From the cell containing the given text, extract its center point as [X, Y] coordinate. 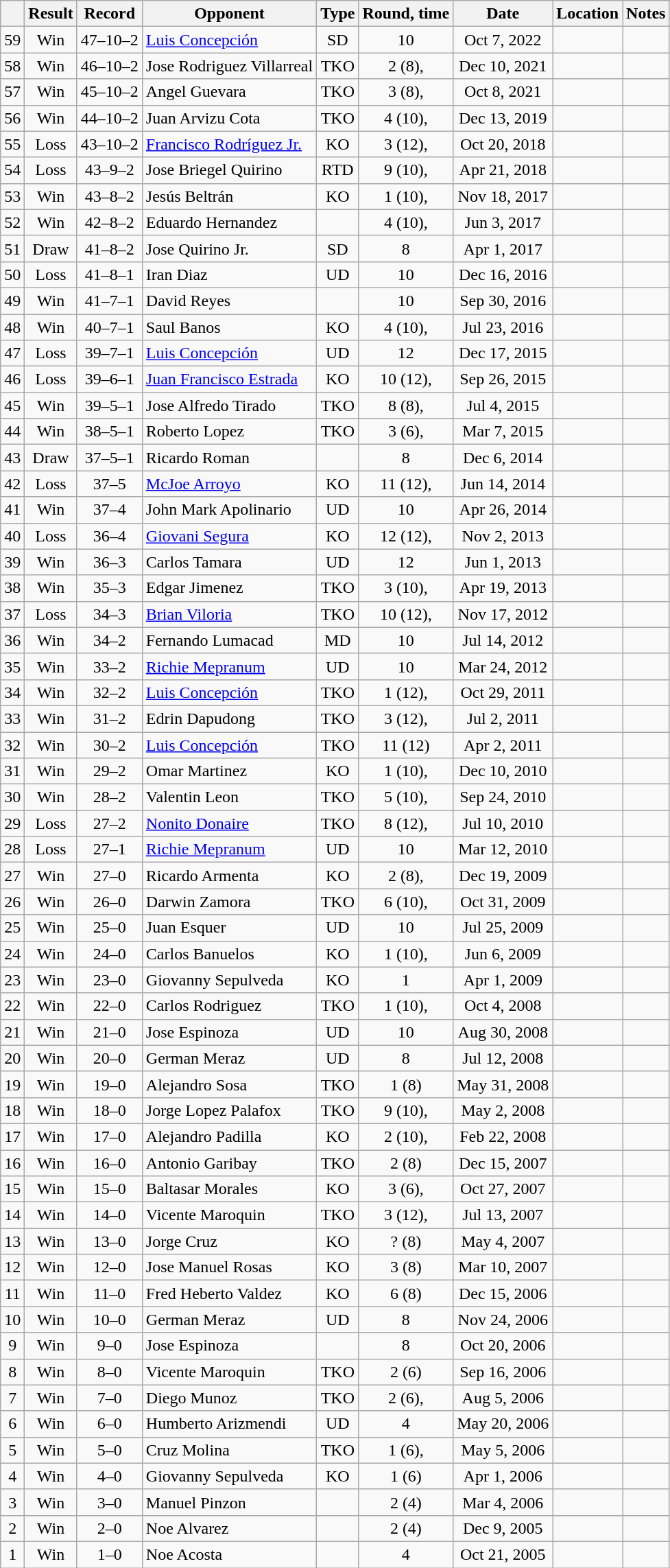
31–2 [110, 718]
11 (12), [406, 484]
Jun 3, 2017 [503, 222]
6 (8) [406, 1294]
Jun 14, 2014 [503, 484]
Sep 16, 2006 [503, 1372]
36–4 [110, 536]
47 [12, 353]
12–0 [110, 1267]
2 (6), [406, 1398]
43–8–2 [110, 196]
Type [337, 14]
Francisco Rodríguez Jr. [229, 144]
May 2, 2008 [503, 1110]
36–3 [110, 562]
Alejandro Padilla [229, 1136]
Oct 21, 2005 [503, 1554]
27–0 [110, 876]
Mar 7, 2015 [503, 432]
30 [12, 797]
Apr 26, 2014 [503, 510]
12 (12), [406, 536]
22–0 [110, 1006]
Jose Rodriguez Villarreal [229, 66]
Ricardo Armenta [229, 876]
Manuel Pinzon [229, 1502]
28–2 [110, 797]
35–3 [110, 588]
48 [12, 327]
Juan Esquer [229, 928]
Noe Acosta [229, 1554]
34 [12, 692]
14 [12, 1215]
Alejandro Sosa [229, 1084]
Dec 17, 2015 [503, 353]
29–2 [110, 771]
Jul 13, 2007 [503, 1215]
1 (8) [406, 1084]
18–0 [110, 1110]
14–0 [110, 1215]
25–0 [110, 928]
1–0 [110, 1554]
RTD [337, 170]
Oct 7, 2022 [503, 40]
34–2 [110, 640]
32–2 [110, 692]
39–7–1 [110, 353]
44–10–2 [110, 118]
6 [12, 1424]
2 (10), [406, 1136]
Baltasar Morales [229, 1189]
3 (10), [406, 588]
Oct 29, 2011 [503, 692]
Jul 10, 2010 [503, 823]
17 [12, 1136]
31 [12, 771]
Dec 9, 2005 [503, 1528]
37–4 [110, 510]
May 31, 2008 [503, 1084]
7–0 [110, 1398]
? (8) [406, 1241]
16–0 [110, 1163]
Jul 23, 2016 [503, 327]
3 (8) [406, 1267]
Dec 15, 2006 [503, 1294]
39 [12, 562]
43–9–2 [110, 170]
John Mark Apolinario [229, 510]
Record [110, 14]
37–5–1 [110, 458]
58 [12, 66]
Juan Arvizu Cota [229, 118]
Nov 24, 2006 [503, 1320]
27–2 [110, 823]
Sep 30, 2016 [503, 301]
3 (8), [406, 92]
Juan Francisco Estrada [229, 379]
37 [12, 614]
Diego Munoz [229, 1398]
Oct 20, 2018 [503, 144]
May 20, 2006 [503, 1424]
Round, time [406, 14]
Noe Alvarez [229, 1528]
40 [12, 536]
Date [503, 14]
Eduardo Hernandez [229, 222]
Iran Diaz [229, 274]
11–0 [110, 1294]
33–2 [110, 666]
46 [12, 379]
21 [12, 1032]
19–0 [110, 1084]
57 [12, 92]
Angel Guevara [229, 92]
49 [12, 301]
30–2 [110, 745]
8 (12), [406, 823]
Opponent [229, 14]
Edrin Dapudong [229, 718]
Apr 2, 2011 [503, 745]
Fred Heberto Valdez [229, 1294]
35 [12, 666]
6 (10), [406, 902]
39–6–1 [110, 379]
17–0 [110, 1136]
Mar 12, 2010 [503, 850]
Apr 1, 2009 [503, 980]
51 [12, 248]
Jul 4, 2015 [503, 406]
11 (12) [406, 745]
20 [12, 1058]
22 [12, 1006]
Oct 27, 2007 [503, 1189]
Aug 5, 2006 [503, 1398]
45–10–2 [110, 92]
45 [12, 406]
15–0 [110, 1189]
Carlos Tamara [229, 562]
24–0 [110, 954]
Jun 1, 2013 [503, 562]
Roberto Lopez [229, 432]
Apr 1, 2006 [503, 1476]
Jose Quirino Jr. [229, 248]
Darwin Zamora [229, 902]
Mar 4, 2006 [503, 1502]
1 (12), [406, 692]
Dec 10, 2010 [503, 771]
55 [12, 144]
4–0 [110, 1476]
43–10–2 [110, 144]
Jul 25, 2009 [503, 928]
Jul 2, 2011 [503, 718]
Dec 10, 2021 [503, 66]
Oct 20, 2006 [503, 1346]
Sep 26, 2015 [503, 379]
41–7–1 [110, 301]
Cruz Molina [229, 1450]
1 (6), [406, 1450]
Feb 22, 2008 [503, 1136]
18 [12, 1110]
Apr 1, 2017 [503, 248]
8–0 [110, 1372]
Mar 24, 2012 [503, 666]
Jul 14, 2012 [503, 640]
Ricardo Roman [229, 458]
53 [12, 196]
5 (10), [406, 797]
9–0 [110, 1346]
11 [12, 1294]
54 [12, 170]
36 [12, 640]
2 (8) [406, 1163]
Oct 8, 2021 [503, 92]
2–0 [110, 1528]
56 [12, 118]
46–10–2 [110, 66]
Nov 18, 2017 [503, 196]
Dec 16, 2016 [503, 274]
Apr 21, 2018 [503, 170]
Oct 4, 2008 [503, 1006]
43 [12, 458]
Dec 19, 2009 [503, 876]
38 [12, 588]
38–5–1 [110, 432]
27–1 [110, 850]
Jorge Lopez Palafox [229, 1110]
Dec 15, 2007 [503, 1163]
26 [12, 902]
Saul Banos [229, 327]
10–0 [110, 1320]
2 [12, 1528]
Jose Manuel Rosas [229, 1267]
Jose Briegel Quirino [229, 170]
Brian Viloria [229, 614]
Apr 19, 2013 [503, 588]
Carlos Banuelos [229, 954]
34–3 [110, 614]
33 [12, 718]
Jorge Cruz [229, 1241]
May 4, 2007 [503, 1241]
Dec 6, 2014 [503, 458]
20–0 [110, 1058]
42 [12, 484]
2 (6) [406, 1372]
42–8–2 [110, 222]
Fernando Lumacad [229, 640]
6–0 [110, 1424]
Jesús Beltrán [229, 196]
27 [12, 876]
Valentin Leon [229, 797]
41 [12, 510]
23 [12, 980]
Location [588, 14]
19 [12, 1084]
13 [12, 1241]
Oct 31, 2009 [503, 902]
16 [12, 1163]
Jul 12, 2008 [503, 1058]
13–0 [110, 1241]
Notes [646, 14]
Omar Martinez [229, 771]
Dec 13, 2019 [503, 118]
41–8–1 [110, 274]
3 [12, 1502]
Result [51, 14]
Antonio Garibay [229, 1163]
44 [12, 432]
50 [12, 274]
Nonito Donaire [229, 823]
Aug 30, 2008 [503, 1032]
Humberto Arizmendi [229, 1424]
Jose Alfredo Tirado [229, 406]
McJoe Arroyo [229, 484]
9 [12, 1346]
59 [12, 40]
Edgar Jimenez [229, 588]
29 [12, 823]
David Reyes [229, 301]
21–0 [110, 1032]
May 5, 2006 [503, 1450]
5–0 [110, 1450]
24 [12, 954]
Jun 6, 2009 [503, 954]
28 [12, 850]
Nov 2, 2013 [503, 536]
15 [12, 1189]
MD [337, 640]
3–0 [110, 1502]
26–0 [110, 902]
Nov 17, 2012 [503, 614]
8 (8), [406, 406]
40–7–1 [110, 327]
52 [12, 222]
37–5 [110, 484]
23–0 [110, 980]
39–5–1 [110, 406]
7 [12, 1398]
47–10–2 [110, 40]
25 [12, 928]
1 (6) [406, 1476]
Sep 24, 2010 [503, 797]
Mar 10, 2007 [503, 1267]
41–8–2 [110, 248]
5 [12, 1450]
Carlos Rodriguez [229, 1006]
32 [12, 745]
Giovani Segura [229, 536]
